Return (X, Y) of the center of cell containing provided text 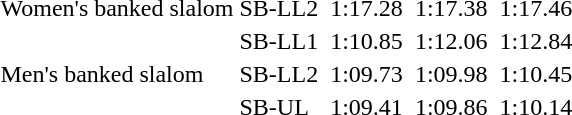
1:09.73 (367, 74)
SB-LL1 (279, 41)
SB-LL2 (279, 74)
1:09.98 (451, 74)
1:12.06 (451, 41)
1:10.85 (367, 41)
